Identify which cell holds the provided text, then report its (X, Y) central coordinate. 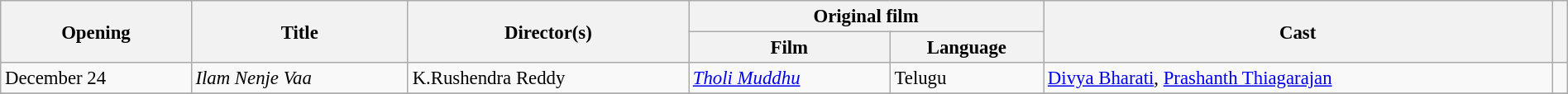
Title (299, 31)
Cast (1298, 31)
K.Rushendra Reddy (547, 78)
Language (966, 48)
Divya Bharati, Prashanth Thiagarajan (1298, 78)
Film (789, 48)
Director(s) (547, 31)
Ilam Nenje Vaa (299, 78)
Opening (96, 31)
December 24 (96, 78)
Tholi Muddhu (789, 78)
Original film (865, 16)
Telugu (966, 78)
